Search for the cell housing the specified text and yield its [X, Y] center coordinate. 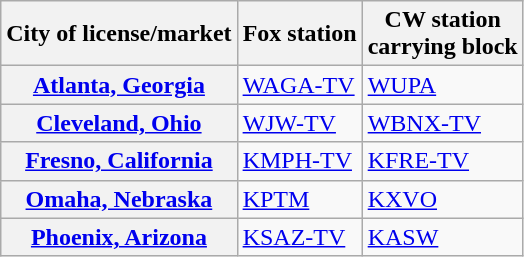
Phoenix, Arizona [119, 237]
Fresno, California [119, 161]
WAGA-TV [300, 85]
Cleveland, Ohio [119, 123]
WBNX-TV [442, 123]
KFRE-TV [442, 161]
City of license/market [119, 34]
Fox station [300, 34]
KSAZ-TV [300, 237]
KXVO [442, 199]
CW stationcarrying block [442, 34]
Atlanta, Georgia [119, 85]
KASW [442, 237]
WJW-TV [300, 123]
WUPA [442, 85]
KPTM [300, 199]
Omaha, Nebraska [119, 199]
KMPH-TV [300, 161]
